Output the [x, y] coordinate of the center of the cell containing the given text.  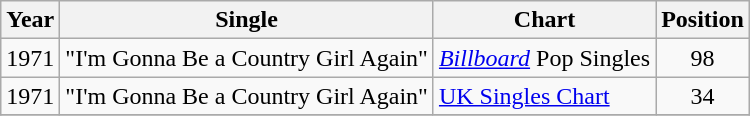
Position [703, 20]
34 [703, 96]
UK Singles Chart [544, 96]
Single [247, 20]
Year [30, 20]
Billboard Pop Singles [544, 58]
98 [703, 58]
Chart [544, 20]
